Locate the cell with the specified text and output its [x, y] center coordinate. 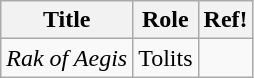
Role [166, 20]
Ref! [226, 20]
Rak of Aegis [67, 58]
Title [67, 20]
Tolits [166, 58]
